Return the [X, Y] coordinate for the center point of the cell that contains the specified text.  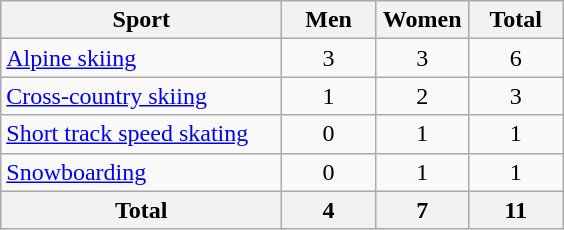
2 [422, 96]
4 [329, 210]
7 [422, 210]
11 [516, 210]
Women [422, 20]
Men [329, 20]
6 [516, 58]
Short track speed skating [142, 134]
Sport [142, 20]
Alpine skiing [142, 58]
Cross-country skiing [142, 96]
Snowboarding [142, 172]
